Return the [X, Y] coordinate for the center point of the cell that contains the specified text.  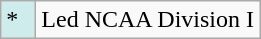
Led NCAA Division I [148, 20]
* [18, 20]
